From the cell containing the given text, extract its center point as [x, y] coordinate. 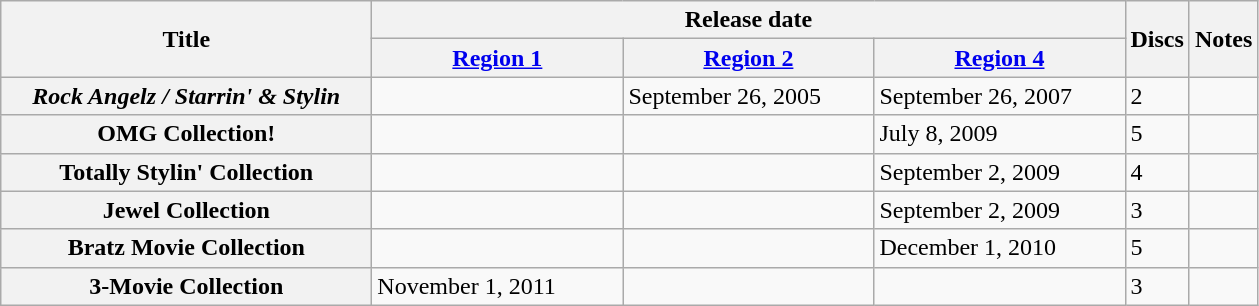
Jewel Collection [186, 210]
4 [1157, 172]
Region 4 [1000, 58]
2 [1157, 96]
3-Movie Collection [186, 286]
December 1, 2010 [1000, 248]
OMG Collection! [186, 134]
Notes [1223, 39]
Region 1 [498, 58]
Title [186, 39]
September 26, 2005 [748, 96]
September 26, 2007 [1000, 96]
November 1, 2011 [498, 286]
Bratz Movie Collection [186, 248]
Totally Stylin' Collection [186, 172]
July 8, 2009 [1000, 134]
Discs [1157, 39]
Release date [748, 20]
Rock Angelz / Starrin' & Stylin [186, 96]
Region 2 [748, 58]
